Detect which cell encompasses the target text, then output its (X, Y) center coordinate. 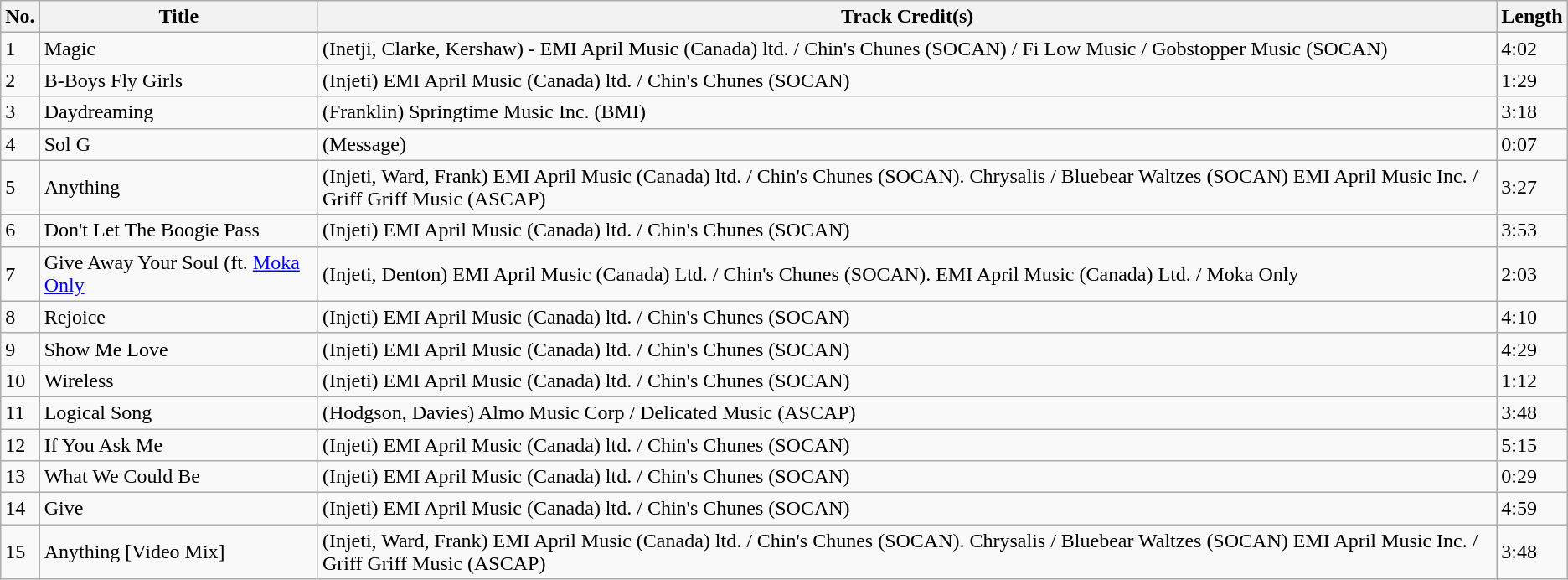
3:53 (1532, 230)
6 (20, 230)
15 (20, 552)
No. (20, 17)
Magic (178, 49)
11 (20, 412)
4:29 (1532, 349)
If You Ask Me (178, 445)
2:03 (1532, 273)
Logical Song (178, 412)
1 (20, 49)
12 (20, 445)
1:12 (1532, 381)
(Franklin) Springtime Music Inc. (BMI) (906, 112)
5:15 (1532, 445)
Daydreaming (178, 112)
Title (178, 17)
4:02 (1532, 49)
Don't Let The Boogie Pass (178, 230)
3:18 (1532, 112)
(Hodgson, Davies) Almo Music Corp / Delicated Music (ASCAP) (906, 412)
Show Me Love (178, 349)
3:27 (1532, 188)
Sol G (178, 144)
10 (20, 381)
13 (20, 477)
Length (1532, 17)
4:59 (1532, 509)
4:10 (1532, 317)
(Message) (906, 144)
9 (20, 349)
8 (20, 317)
Wireless (178, 381)
(Injeti, Denton) EMI April Music (Canada) Ltd. / Chin's Chunes (SOCAN). EMI April Music (Canada) Ltd. / Moka Only (906, 273)
14 (20, 509)
2 (20, 80)
Anything [Video Mix] (178, 552)
1:29 (1532, 80)
0:29 (1532, 477)
3 (20, 112)
Give (178, 509)
Give Away Your Soul (ft. Moka Only (178, 273)
Anything (178, 188)
(Inetji, Clarke, Kershaw) - EMI April Music (Canada) ltd. / Chin's Chunes (SOCAN) / Fi Low Music / Gobstopper Music (SOCAN) (906, 49)
5 (20, 188)
B-Boys Fly Girls (178, 80)
What We Could Be (178, 477)
0:07 (1532, 144)
Rejoice (178, 317)
Track Credit(s) (906, 17)
7 (20, 273)
4 (20, 144)
